Find where the given text appears and provide that cell's center as (x, y) coordinate. 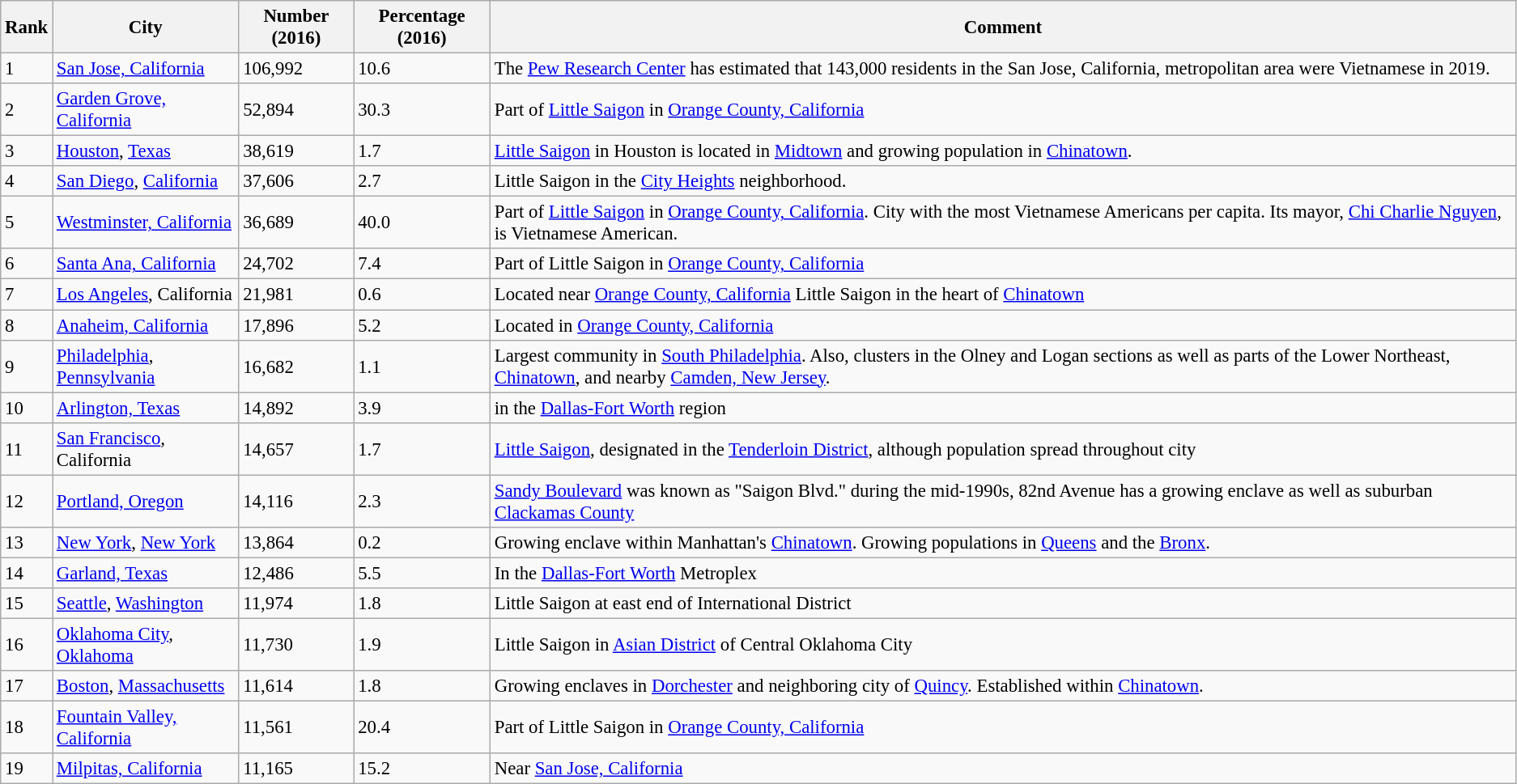
11,614 (296, 686)
16 (27, 644)
20.4 (423, 728)
7.4 (423, 265)
Growing enclave within Manhattan's Chinatown. Growing populations in Queens and the Bronx. (1002, 543)
San Francisco, California (146, 448)
2 (27, 110)
Comment (1002, 28)
11,730 (296, 644)
10 (27, 408)
11 (27, 448)
5 (27, 223)
11,974 (296, 604)
in the Dallas-Fort Worth region (1002, 408)
14,892 (296, 408)
Philadelphia, Pennsylvania (146, 366)
2.7 (423, 181)
Westminster, California (146, 223)
19 (27, 769)
17,896 (296, 325)
14,657 (296, 448)
15.2 (423, 769)
Fountain Valley, California (146, 728)
The Pew Research Center has estimated that 143,000 residents in the San Jose, California, metropolitan area were Vietnamese in 2019. (1002, 69)
Seattle, Washington (146, 604)
Santa Ana, California (146, 265)
15 (27, 604)
2.3 (423, 502)
14 (27, 573)
13 (27, 543)
Oklahoma City, Oklahoma (146, 644)
Little Saigon, designated in the Tenderloin District, although population spread throughout city (1002, 448)
Garden Grove, California (146, 110)
12,486 (296, 573)
14,116 (296, 502)
1 (27, 69)
7 (27, 295)
0.2 (423, 543)
Little Saigon in Asian District of Central Oklahoma City (1002, 644)
New York, New York (146, 543)
13,864 (296, 543)
Rank (27, 28)
17 (27, 686)
Portland, Oregon (146, 502)
Growing enclaves in Dorchester and neighboring city of Quincy. Established within Chinatown. (1002, 686)
30.3 (423, 110)
Little Saigon in the City Heights neighborhood. (1002, 181)
Sandy Boulevard was known as "Saigon Blvd." during the mid-1990s, 82nd Avenue has a growing enclave as well as suburban Clackamas County (1002, 502)
Milpitas, California (146, 769)
3.9 (423, 408)
21,981 (296, 295)
38,619 (296, 151)
9 (27, 366)
Number (2016) (296, 28)
Anaheim, California (146, 325)
Arlington, Texas (146, 408)
1.9 (423, 644)
4 (27, 181)
1.1 (423, 366)
In the Dallas-Fort Worth Metroplex (1002, 573)
5.5 (423, 573)
18 (27, 728)
37,606 (296, 181)
Located in Orange County, California (1002, 325)
Located near Orange County, California Little Saigon in the heart of Chinatown (1002, 295)
0.6 (423, 295)
5.2 (423, 325)
3 (27, 151)
Garland, Texas (146, 573)
Percentage (2016) (423, 28)
52,894 (296, 110)
12 (27, 502)
11,561 (296, 728)
106,992 (296, 69)
Boston, Massachusetts (146, 686)
San Diego, California (146, 181)
Little Saigon in Houston is located in Midtown and growing population in Chinatown. (1002, 151)
16,682 (296, 366)
Houston, Texas (146, 151)
40.0 (423, 223)
36,689 (296, 223)
8 (27, 325)
San Jose, California (146, 69)
10.6 (423, 69)
Little Saigon at east end of International District (1002, 604)
11,165 (296, 769)
6 (27, 265)
24,702 (296, 265)
City (146, 28)
Los Angeles, California (146, 295)
Near San Jose, California (1002, 769)
